Provide the [X, Y] coordinate of the cell's center where the given text is located.  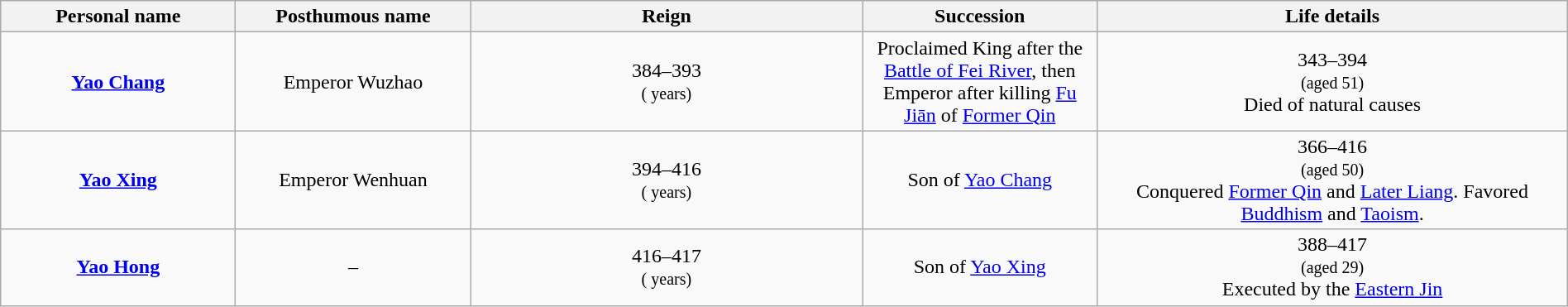
343–394(aged 51)Died of natural causes [1332, 81]
384–393( years) [667, 81]
Son of Yao Xing [980, 267]
Personal name [118, 17]
Emperor Wuzhao [353, 81]
Life details [1332, 17]
416–417( years) [667, 267]
– [353, 267]
Yao Chang [118, 81]
Son of Yao Chang [980, 180]
Succession [980, 17]
366–416(aged 50)Conquered Former Qin and Later Liang. Favored Buddhism and Taoism. [1332, 180]
Yao Xing [118, 180]
Posthumous name [353, 17]
Reign [667, 17]
Yao Hong [118, 267]
388–417(aged 29)Executed by the Eastern Jin [1332, 267]
Proclaimed King after the Battle of Fei River, then Emperor after killing Fu Jiān of Former Qin [980, 81]
394–416( years) [667, 180]
Emperor Wenhuan [353, 180]
